Output the (X, Y) coordinate of the center of the cell containing the given text.  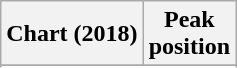
Peak position (189, 34)
Chart (2018) (72, 34)
